Output the (X, Y) coordinate of the center of the cell containing the given text.  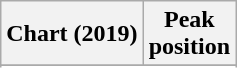
Peakposition (189, 34)
Chart (2019) (72, 34)
